Return the (X, Y) coordinate for the center point of the cell that contains the specified text.  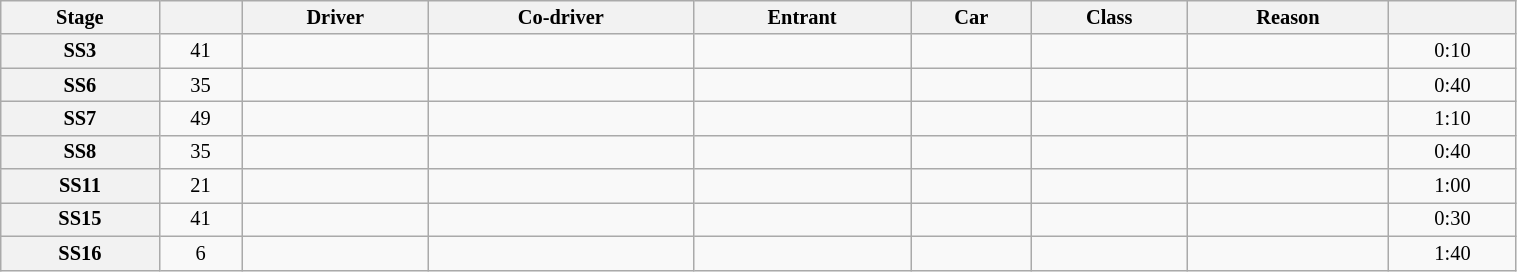
SS6 (80, 85)
Class (1110, 17)
SS7 (80, 118)
Reason (1288, 17)
Driver (335, 17)
SS15 (80, 219)
SS8 (80, 152)
SS3 (80, 51)
6 (200, 253)
1:40 (1452, 253)
1:00 (1452, 186)
49 (200, 118)
Car (972, 17)
Co-driver (560, 17)
SS16 (80, 253)
0:30 (1452, 219)
1:10 (1452, 118)
Entrant (802, 17)
Stage (80, 17)
21 (200, 186)
0:10 (1452, 51)
SS11 (80, 186)
